Extract the [X, Y] coordinate from the center of the cell holding the provided text.  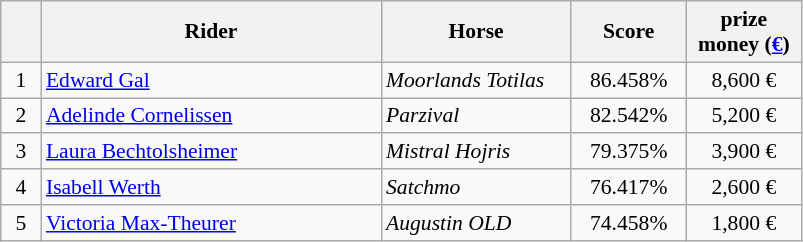
79.375% [628, 152]
2,600 € [744, 187]
86.458% [628, 80]
Moorlands Totilas [476, 80]
Adelinde Cornelissen [211, 116]
Rider [211, 32]
4 [21, 187]
74.458% [628, 223]
prizemoney (€) [744, 32]
3,900 € [744, 152]
5 [21, 223]
1 [21, 80]
Laura Bechtolsheimer [211, 152]
Horse [476, 32]
2 [21, 116]
82.542% [628, 116]
Isabell Werth [211, 187]
Parzival [476, 116]
Augustin OLD [476, 223]
3 [21, 152]
Satchmo [476, 187]
1,800 € [744, 223]
Edward Gal [211, 80]
76.417% [628, 187]
Score [628, 32]
8,600 € [744, 80]
Mistral Hojris [476, 152]
Victoria Max-Theurer [211, 223]
5,200 € [744, 116]
